Pinpoint the cell where the given text exists, returning its (X, Y) midpoint coordinate. 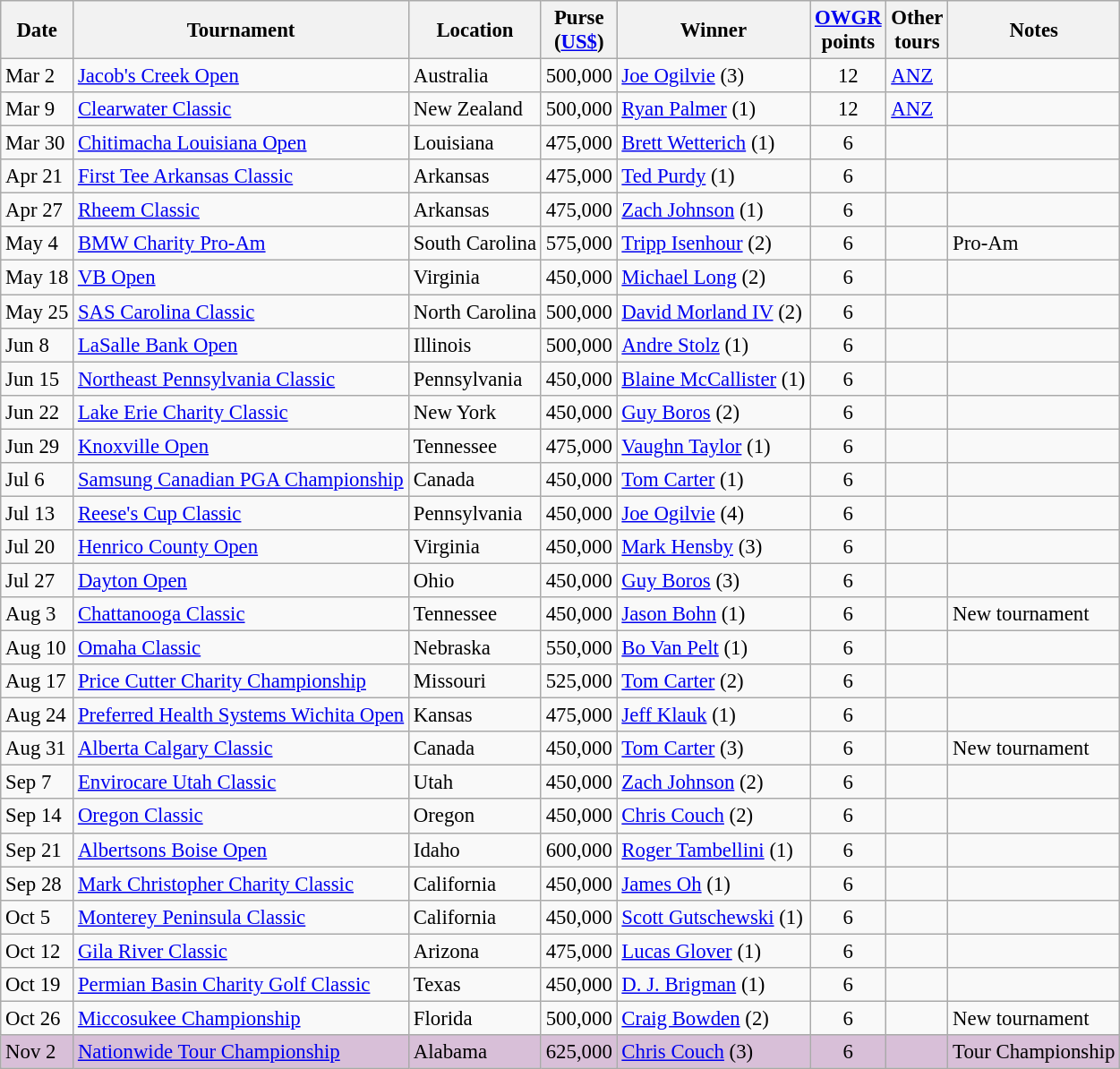
Henrico County Open (242, 547)
Arizona (475, 951)
Apr 21 (38, 176)
Roger Tambellini (1) (714, 850)
Mark Christopher Charity Classic (242, 884)
Apr 27 (38, 210)
Mark Hensby (3) (714, 547)
Jeff Klauk (1) (714, 715)
Tournament (242, 30)
Aug 3 (38, 614)
Jun 29 (38, 446)
South Carolina (475, 244)
LaSalle Bank Open (242, 345)
Oregon (475, 817)
Rheem Classic (242, 210)
Jul 13 (38, 513)
Craig Bowden (2) (714, 1018)
SAS Carolina Classic (242, 312)
Monterey Peninsula Classic (242, 917)
Nationwide Tour Championship (242, 1052)
Ryan Palmer (1) (714, 109)
OWGRpoints (849, 30)
Winner (714, 30)
Mar 9 (38, 109)
David Morland IV (2) (714, 312)
James Oh (1) (714, 884)
Chattanooga Classic (242, 614)
Dayton Open (242, 580)
Oct 12 (38, 951)
Lucas Glover (1) (714, 951)
Michael Long (2) (714, 278)
Joe Ogilvie (3) (714, 76)
Scott Gutschewski (1) (714, 917)
Tom Carter (3) (714, 748)
Sep 21 (38, 850)
Date (38, 30)
Nebraska (475, 648)
Oregon Classic (242, 817)
Knoxville Open (242, 446)
Utah (475, 783)
BMW Charity Pro-Am (242, 244)
Chris Couch (3) (714, 1052)
Alberta Calgary Classic (242, 748)
Jul 20 (38, 547)
Tom Carter (1) (714, 480)
Texas (475, 985)
Sep 7 (38, 783)
Sep 28 (38, 884)
Louisiana (475, 143)
Jun 8 (38, 345)
New Zealand (475, 109)
Zach Johnson (2) (714, 783)
Missouri (475, 681)
625,000 (578, 1052)
Alabama (475, 1052)
Location (475, 30)
Price Cutter Charity Championship (242, 681)
Notes (1034, 30)
Preferred Health Systems Wichita Open (242, 715)
Kansas (475, 715)
575,000 (578, 244)
Jun 15 (38, 379)
Oct 26 (38, 1018)
Blaine McCallister (1) (714, 379)
North Carolina (475, 312)
Aug 17 (38, 681)
Jul 27 (38, 580)
Illinois (475, 345)
Tour Championship (1034, 1052)
Pro-Am (1034, 244)
First Tee Arkansas Classic (242, 176)
Mar 30 (38, 143)
Envirocare Utah Classic (242, 783)
Guy Boros (3) (714, 580)
Sep 14 (38, 817)
May 18 (38, 278)
Miccosukee Championship (242, 1018)
D. J. Brigman (1) (714, 985)
Northeast Pennsylvania Classic (242, 379)
May 4 (38, 244)
Gila River Classic (242, 951)
Reese's Cup Classic (242, 513)
Australia (475, 76)
May 25 (38, 312)
Albertsons Boise Open (242, 850)
Nov 2 (38, 1052)
525,000 (578, 681)
Jun 22 (38, 412)
Chris Couch (2) (714, 817)
Clearwater Classic (242, 109)
Jul 6 (38, 480)
Othertours (917, 30)
Vaughn Taylor (1) (714, 446)
550,000 (578, 648)
Jacob's Creek Open (242, 76)
Ted Purdy (1) (714, 176)
Idaho (475, 850)
Ohio (475, 580)
Andre Stolz (1) (714, 345)
Oct 5 (38, 917)
Aug 10 (38, 648)
Zach Johnson (1) (714, 210)
Permian Basin Charity Golf Classic (242, 985)
Florida (475, 1018)
Chitimacha Louisiana Open (242, 143)
Samsung Canadian PGA Championship (242, 480)
Tripp Isenhour (2) (714, 244)
Mar 2 (38, 76)
Lake Erie Charity Classic (242, 412)
Purse(US$) (578, 30)
Omaha Classic (242, 648)
600,000 (578, 850)
Guy Boros (2) (714, 412)
Oct 19 (38, 985)
Bo Van Pelt (1) (714, 648)
Aug 24 (38, 715)
Aug 31 (38, 748)
VB Open (242, 278)
Tom Carter (2) (714, 681)
Brett Wetterich (1) (714, 143)
Joe Ogilvie (4) (714, 513)
New York (475, 412)
Jason Bohn (1) (714, 614)
